From the cell containing the given text, extract its center point as (X, Y) coordinate. 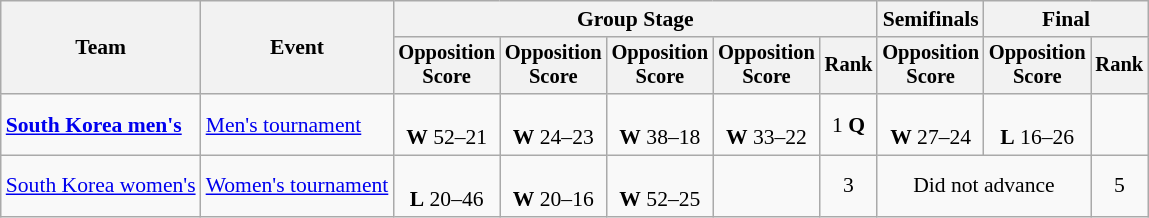
Group Stage (635, 19)
W 52–21 (446, 124)
W 38–18 (660, 124)
Men's tournament (298, 124)
Semifinals (930, 19)
W 33–22 (766, 124)
L 20–46 (446, 186)
Final (1066, 19)
L 16–26 (1038, 124)
South Korea men's (101, 124)
Team (101, 48)
W 20–16 (554, 186)
Event (298, 48)
5 (1119, 186)
W 27–24 (930, 124)
Did not advance (984, 186)
W 52–25 (660, 186)
South Korea women's (101, 186)
W 24–23 (554, 124)
Women's tournament (298, 186)
3 (849, 186)
1 Q (849, 124)
